Identify which cell holds the provided text, then report its (X, Y) central coordinate. 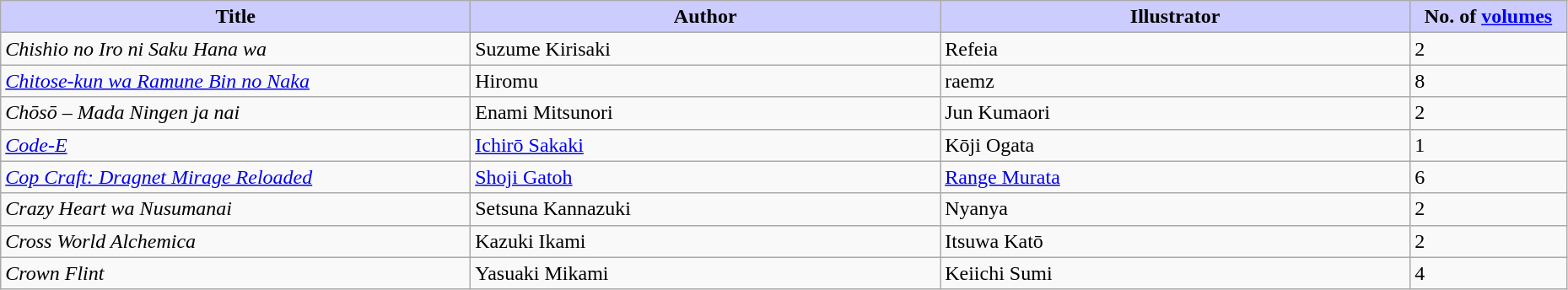
Suzume Kirisaki (705, 49)
Chishio no Iro ni Saku Hana wa (236, 49)
4 (1489, 273)
Range Murata (1176, 177)
Crown Flint (236, 273)
1 (1489, 145)
Kazuki Ikami (705, 241)
Setsuna Kannazuki (705, 209)
6 (1489, 177)
Chōsō – Mada Ningen ja nai (236, 113)
Cop Craft: Dragnet Mirage Reloaded (236, 177)
Title (236, 17)
Cross World Alchemica (236, 241)
Ichirō Sakaki (705, 145)
Shoji Gatoh (705, 177)
raemz (1176, 81)
Author (705, 17)
Code-E (236, 145)
Nyanya (1176, 209)
Enami Mitsunori (705, 113)
Itsuwa Katō (1176, 241)
Kōji Ogata (1176, 145)
No. of volumes (1489, 17)
Jun Kumaori (1176, 113)
Hiromu (705, 81)
8 (1489, 81)
Chitose-kun wa Ramune Bin no Naka (236, 81)
Crazy Heart wa Nusumanai (236, 209)
Refeia (1176, 49)
Illustrator (1176, 17)
Keiichi Sumi (1176, 273)
Yasuaki Mikami (705, 273)
